Identify which cell holds the provided text, then report its (x, y) central coordinate. 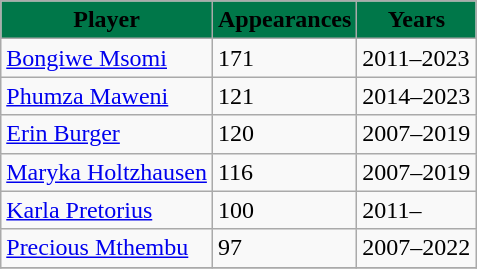
2011– (416, 210)
2007–2022 (416, 248)
Karla Pretorius (107, 210)
Years (416, 20)
Appearances (284, 20)
171 (284, 58)
97 (284, 248)
120 (284, 134)
Precious Mthembu (107, 248)
Erin Burger (107, 134)
100 (284, 210)
116 (284, 172)
Maryka Holtzhausen (107, 172)
Player (107, 20)
2014–2023 (416, 96)
Phumza Maweni (107, 96)
Bongiwe Msomi (107, 58)
121 (284, 96)
2011–2023 (416, 58)
